Return [x, y] of the center of cell containing provided text 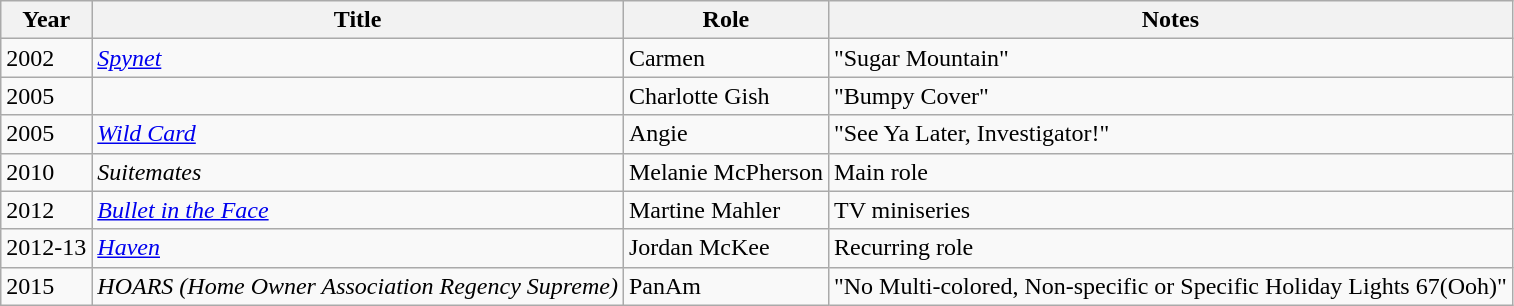
TV miniseries [1170, 210]
Title [358, 20]
Spynet [358, 58]
"See Ya Later, Investigator!" [1170, 134]
Main role [1170, 172]
"No Multi-colored, Non-specific or Specific Holiday Lights 67(Ooh)" [1170, 286]
Haven [358, 248]
HOARS (Home Owner Association Regency Supreme) [358, 286]
Bullet in the Face [358, 210]
Melanie McPherson [726, 172]
Notes [1170, 20]
"Sugar Mountain" [1170, 58]
Martine Mahler [726, 210]
Carmen [726, 58]
2012-13 [46, 248]
2015 [46, 286]
"Bumpy Cover" [1170, 96]
Angie [726, 134]
2002 [46, 58]
2012 [46, 210]
Jordan McKee [726, 248]
Suitemates [358, 172]
Charlotte Gish [726, 96]
Role [726, 20]
Wild Card [358, 134]
2010 [46, 172]
Year [46, 20]
PanAm [726, 286]
Recurring role [1170, 248]
